For the text-containing cell, return its midpoint in [x, y] coordinate format. 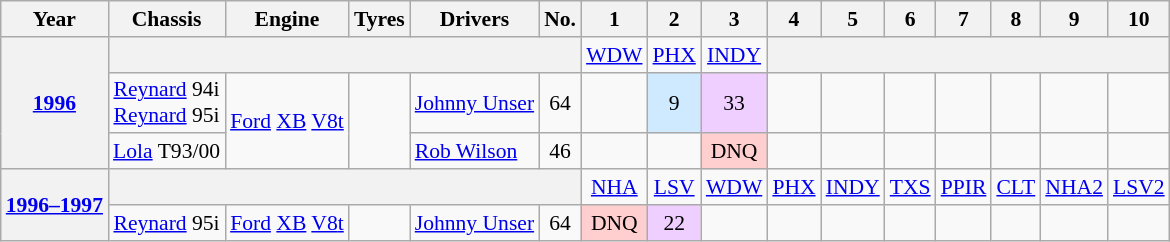
Year [54, 19]
8 [1016, 19]
2 [674, 19]
Rob Wilson [474, 152]
Chassis [166, 19]
22 [674, 223]
7 [964, 19]
TXS [910, 187]
3 [734, 19]
PPIR [964, 187]
5 [853, 19]
Engine [287, 19]
1 [614, 19]
Reynard 94iReynard 95i [166, 102]
1996 [54, 103]
Reynard 95i [166, 223]
Drivers [474, 19]
NHA2 [1074, 187]
Lola T93/00 [166, 152]
33 [734, 102]
46 [560, 152]
NHA [614, 187]
6 [910, 19]
4 [794, 19]
10 [1139, 19]
LSV [674, 187]
LSV2 [1139, 187]
Tyres [380, 19]
CLT [1016, 187]
1996–1997 [54, 204]
No. [560, 19]
